For the text-containing cell, return its midpoint in [x, y] coordinate format. 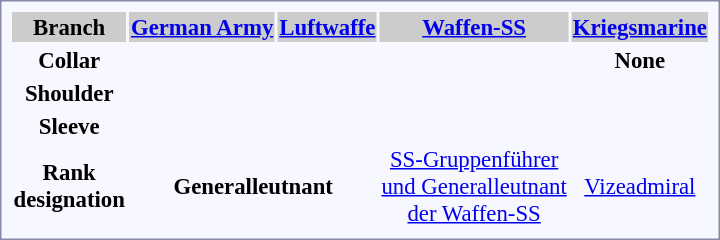
German Army [202, 27]
Branch [69, 27]
Generalleutnant [253, 186]
Luftwaffe [328, 27]
Collar [69, 60]
Vizeadmiral [640, 186]
Shoulder [69, 93]
Waffen-SS [474, 27]
Kriegsmarine [640, 27]
Sleeve [69, 126]
None [640, 60]
Rankdesignation [69, 186]
SS-Gruppenführerund Generalleutnantder Waffen-SS [474, 186]
